Extract the [X, Y] coordinate from the center of the cell holding the provided text.  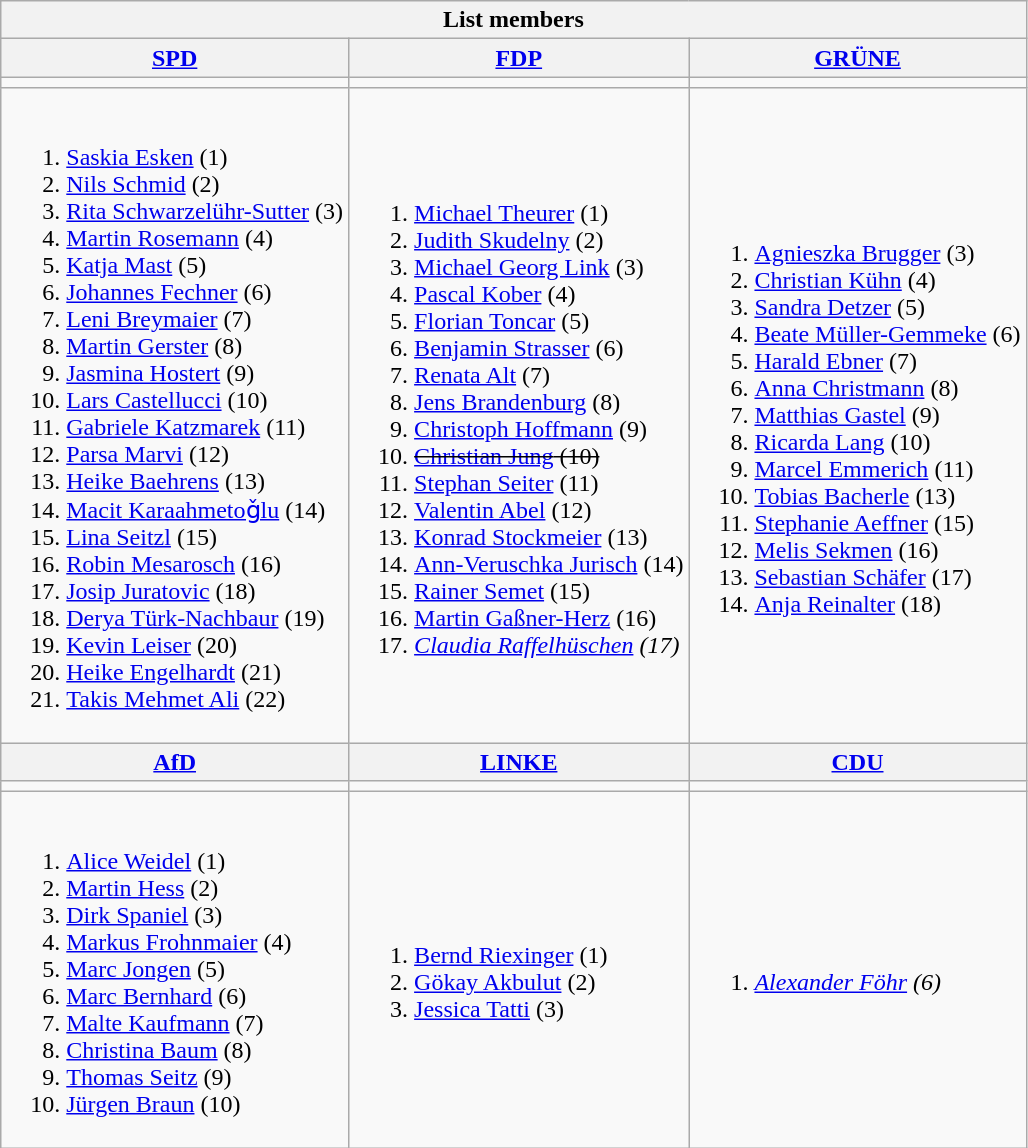
GRÜNE [858, 58]
Bernd Riexinger (1)Gökay Akbulut (2)Jessica Tatti (3) [519, 970]
SPD [175, 58]
AfD [175, 761]
List members [514, 20]
LINKE [519, 761]
Alexander Föhr (6) [858, 970]
CDU [858, 761]
FDP [519, 58]
